Find where the given text appears and provide that cell's center as (X, Y) coordinate. 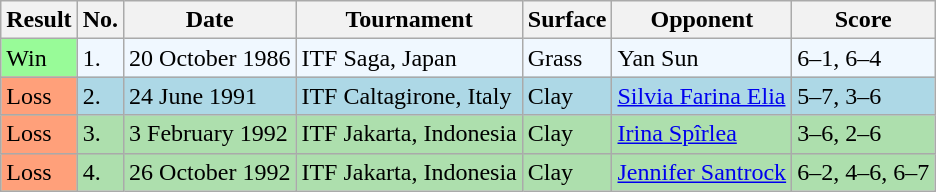
6–1, 6–4 (864, 58)
Win (39, 58)
ITF Saga, Japan (409, 58)
4. (100, 172)
Grass (567, 58)
Silvia Farina Elia (702, 96)
3. (100, 134)
1. (100, 58)
24 June 1991 (210, 96)
Opponent (702, 20)
3 February 1992 (210, 134)
6–2, 4–6, 6–7 (864, 172)
26 October 1992 (210, 172)
20 October 1986 (210, 58)
3–6, 2–6 (864, 134)
Result (39, 20)
ITF Caltagirone, Italy (409, 96)
Surface (567, 20)
Score (864, 20)
2. (100, 96)
5–7, 3–6 (864, 96)
Tournament (409, 20)
Date (210, 20)
Yan Sun (702, 58)
Irina Spîrlea (702, 134)
Jennifer Santrock (702, 172)
No. (100, 20)
